Locate the cell with the specified text and output its [x, y] center coordinate. 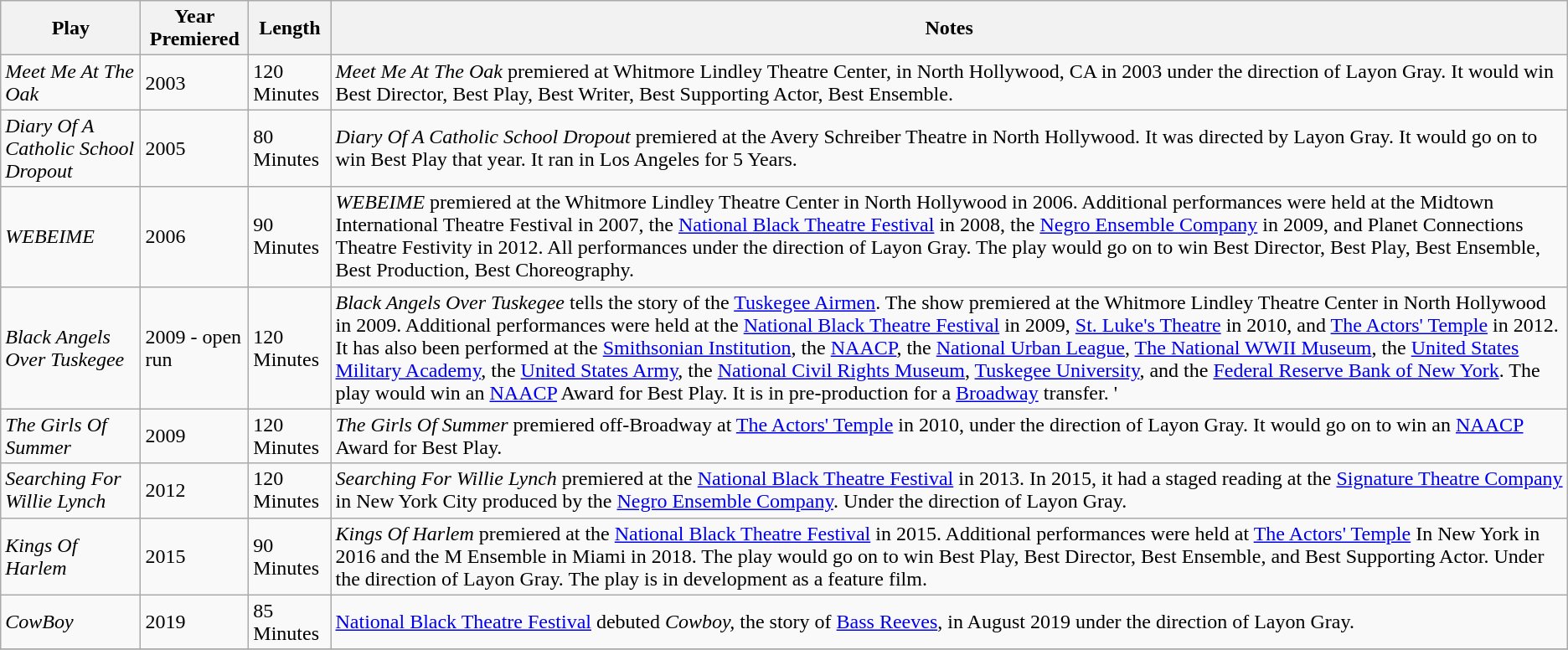
The Girls Of Summer [70, 436]
Meet Me At The Oak [70, 82]
2009 - open run [194, 348]
2015 [194, 556]
Diary Of A Catholic School Dropout [70, 148]
2009 [194, 436]
CowBoy [70, 622]
Notes [949, 28]
2006 [194, 236]
Searching For Willie Lynch [70, 491]
Length [290, 28]
National Black Theatre Festival debuted Cowboy, the story of Bass Reeves, in August 2019 under the direction of Layon Gray. [949, 622]
Kings Of Harlem [70, 556]
85 Minutes [290, 622]
80 Minutes [290, 148]
2019 [194, 622]
Black Angels Over Tuskegee [70, 348]
WEBEIME [70, 236]
Play [70, 28]
2003 [194, 82]
2012 [194, 491]
Year Premiered [194, 28]
2005 [194, 148]
